Output the (x, y) coordinate of the center of the cell containing the given text.  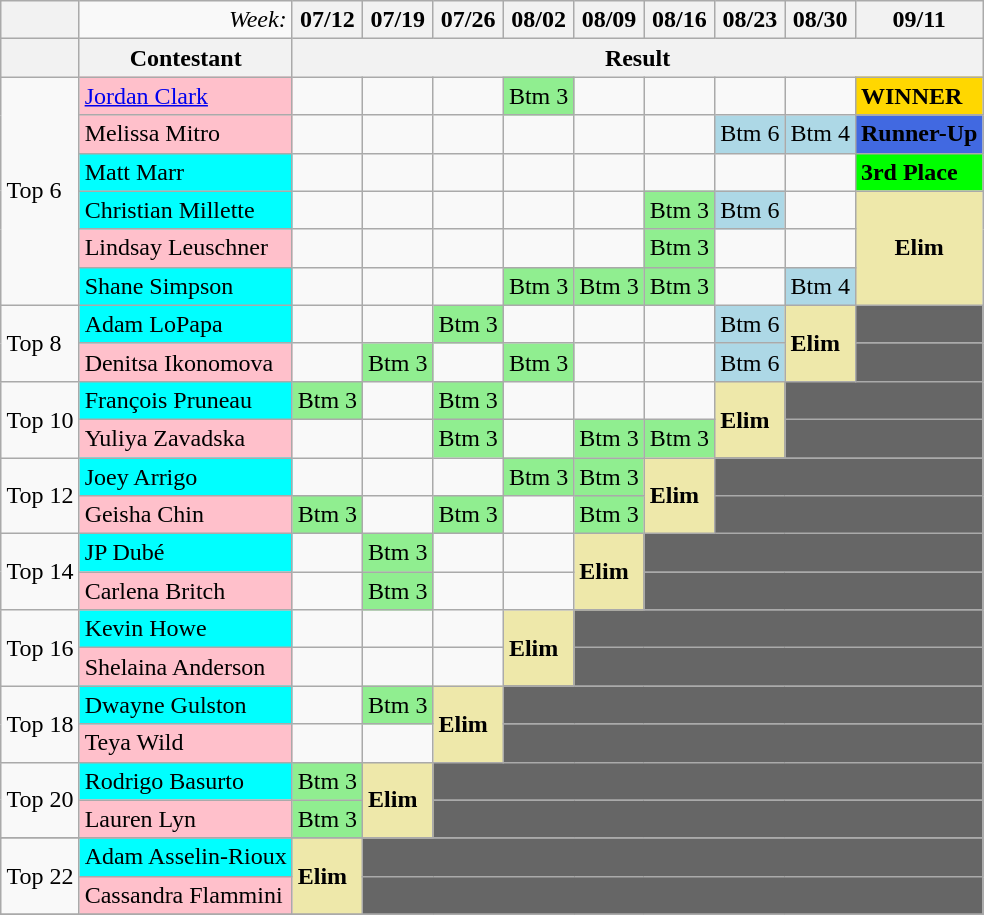
Matt Marr (186, 172)
Top 18 (40, 724)
Top 16 (40, 648)
Shelaina Anderson (186, 667)
Top 14 (40, 572)
Jordan Clark (186, 96)
François Pruneau (186, 400)
07/26 (468, 20)
08/02 (538, 20)
Top 8 (40, 343)
Top 6 (40, 191)
Lindsay Leuschner (186, 248)
Geisha Chin (186, 515)
Christian Millette (186, 210)
Runner-Up (919, 134)
08/16 (679, 20)
Carlena Britch (186, 591)
Top 12 (40, 496)
Kevin Howe (186, 629)
08/30 (820, 20)
07/19 (398, 20)
Top 22 (40, 876)
Cassandra Flammini (186, 895)
Adam LoPapa (186, 324)
WINNER (919, 96)
Denitsa Ikonomova (186, 362)
Contestant (186, 58)
Top 20 (40, 800)
Rodrigo Basurto (186, 781)
08/09 (609, 20)
Week: (186, 20)
09/11 (919, 20)
Top 10 (40, 419)
Yuliya Zavadska (186, 438)
Teya Wild (186, 743)
Melissa Mitro (186, 134)
JP Dubé (186, 553)
Shane Simpson (186, 286)
07/12 (327, 20)
Result (638, 58)
Joey Arrigo (186, 477)
Lauren Lyn (186, 819)
3rd Place (919, 172)
Adam Asselin-Rioux (186, 857)
08/23 (750, 20)
Dwayne Gulston (186, 705)
